Determine the [x, y] coordinate at the center of the cell enclosing the given text.  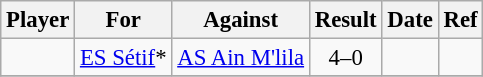
Result [346, 20]
ES Sétif* [124, 58]
Against [240, 20]
Ref [460, 20]
AS Ain M'lila [240, 58]
For [124, 20]
Date [410, 20]
Player [38, 20]
4–0 [346, 58]
